Search for the cell housing the specified text and yield its [x, y] center coordinate. 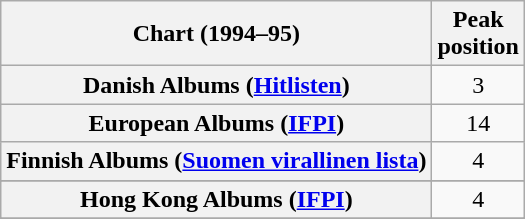
Peakposition [478, 34]
3 [478, 85]
14 [478, 123]
European Albums (IFPI) [216, 123]
Finnish Albums (Suomen virallinen lista) [216, 161]
Chart (1994–95) [216, 34]
Hong Kong Albums (IFPI) [216, 199]
Danish Albums (Hitlisten) [216, 85]
